For the text-containing cell, return its midpoint in [X, Y] coordinate format. 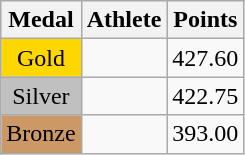
Gold [41, 58]
Medal [41, 20]
422.75 [206, 96]
Silver [41, 96]
Athlete [124, 20]
Bronze [41, 134]
393.00 [206, 134]
427.60 [206, 58]
Points [206, 20]
